For the text-containing cell, return its midpoint in [X, Y] coordinate format. 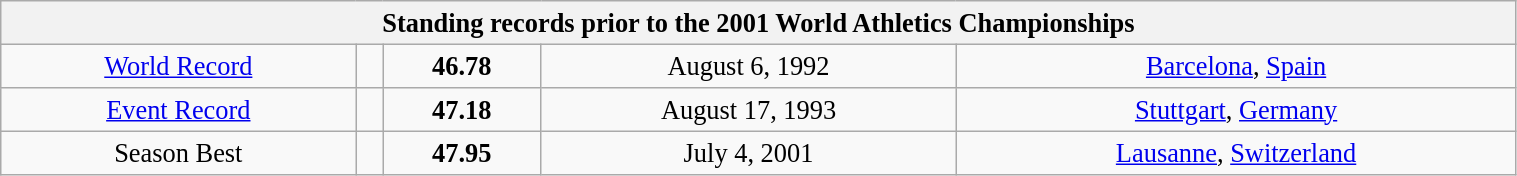
47.95 [462, 153]
August 6, 1992 [748, 66]
World Record [178, 66]
July 4, 2001 [748, 153]
Barcelona, Spain [1236, 66]
Stuttgart, Germany [1236, 109]
Season Best [178, 153]
Lausanne, Switzerland [1236, 153]
46.78 [462, 66]
47.18 [462, 109]
Standing records prior to the 2001 World Athletics Championships [758, 22]
August 17, 1993 [748, 109]
Event Record [178, 109]
